Capture the cell that displays the provided text and extract its [X, Y] central coordinate. 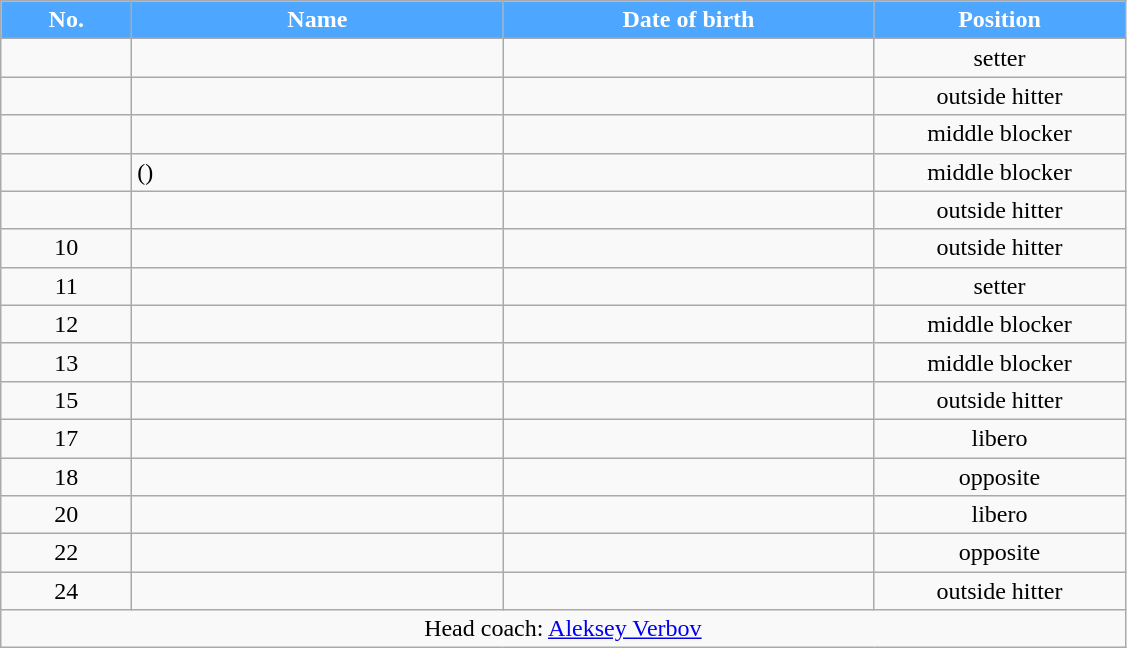
20 [66, 515]
() [318, 172]
15 [66, 400]
Position [1000, 20]
Head coach: Aleksey Verbov [563, 629]
13 [66, 362]
12 [66, 324]
24 [66, 591]
22 [66, 553]
Date of birth [688, 20]
11 [66, 286]
18 [66, 477]
Name [318, 20]
No. [66, 20]
10 [66, 248]
17 [66, 438]
